Determine the [x, y] coordinate at the center of the cell enclosing the given text.  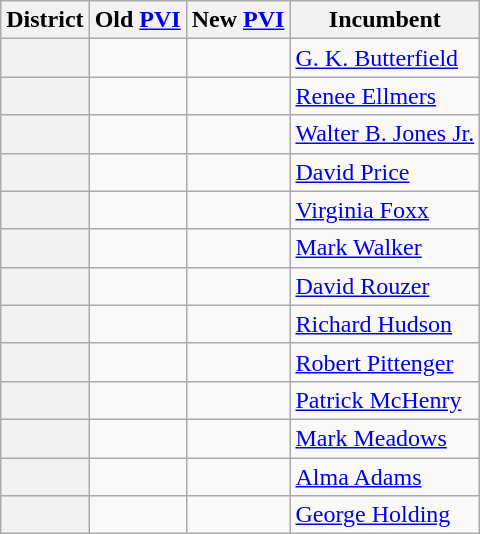
Walter B. Jones Jr. [385, 134]
Mark Meadows [385, 438]
George Holding [385, 515]
Alma Adams [385, 477]
Robert Pittenger [385, 362]
Renee Ellmers [385, 96]
New PVI [238, 20]
G. K. Butterfield [385, 58]
Mark Walker [385, 248]
David Rouzer [385, 286]
Virginia Foxx [385, 210]
David Price [385, 172]
District [45, 20]
Incumbent [385, 20]
Old PVI [138, 20]
Patrick McHenry [385, 400]
Richard Hudson [385, 324]
